Provide the [X, Y] coordinate of the cell's center where the given text is located.  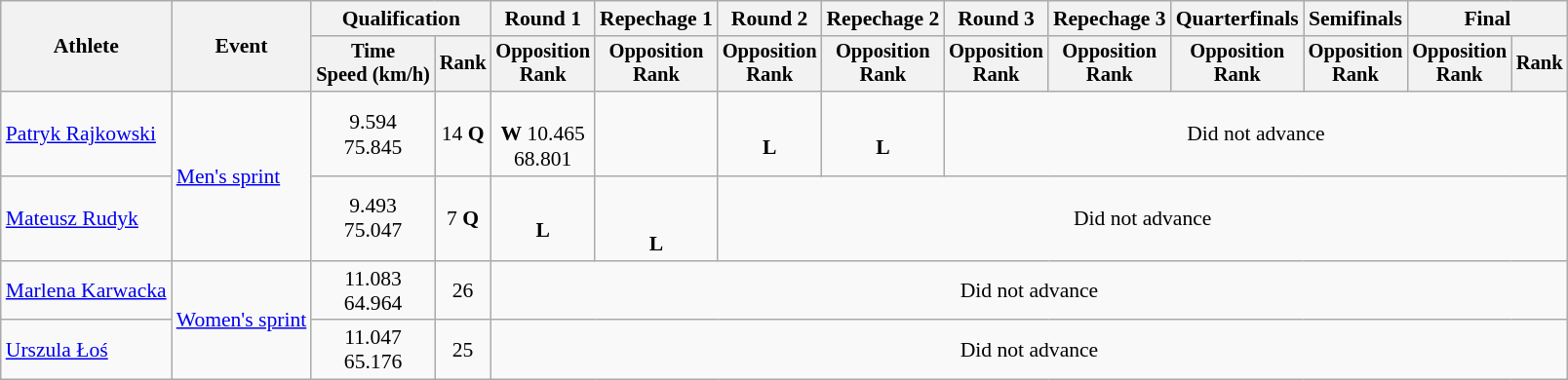
Round 1 [542, 19]
TimeSpeed (km/h) [372, 64]
Round 2 [770, 19]
Patryk Rajkowski [86, 134]
7 Q [463, 218]
Quarterfinals [1237, 19]
14 Q [463, 134]
Final [1487, 19]
9.59475.845 [372, 134]
25 [463, 351]
Qualification [401, 19]
Urszula Łoś [86, 351]
Event [242, 47]
Repechage 1 [656, 19]
Repechage 2 [882, 19]
9.49375.047 [372, 218]
11.04765.176 [372, 351]
Mateusz Rudyk [86, 218]
Women's sprint [242, 321]
W 10.46568.801 [542, 134]
Marlena Karwacka [86, 290]
Repechage 3 [1110, 19]
Semifinals [1355, 19]
Athlete [86, 47]
26 [463, 290]
11.08364.964 [372, 290]
Round 3 [997, 19]
Men's sprint [242, 175]
